Return the (x, y) coordinate for the center point of the cell that contains the specified text.  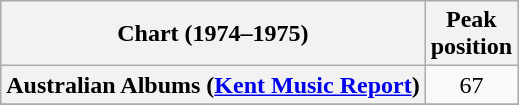
Chart (1974–1975) (213, 34)
Australian Albums (Kent Music Report) (213, 85)
67 (471, 85)
Peakposition (471, 34)
